Detect which cell encompasses the target text, then output its (x, y) center coordinate. 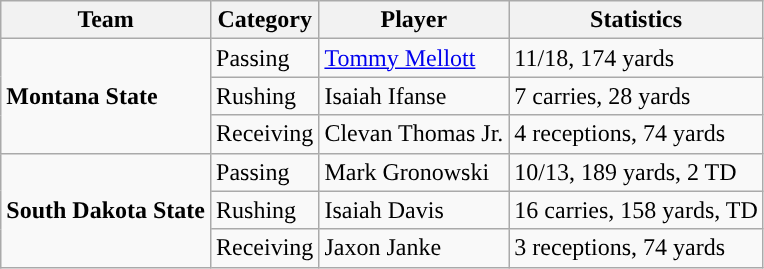
Clevan Thomas Jr. (414, 134)
Jaxon Janke (414, 248)
Montana State (106, 96)
Category (265, 20)
South Dakota State (106, 210)
Statistics (636, 20)
Isaiah Ifanse (414, 96)
Team (106, 20)
Mark Gronowski (414, 172)
3 receptions, 74 yards (636, 248)
7 carries, 28 yards (636, 96)
10/13, 189 yards, 2 TD (636, 172)
Tommy Mellott (414, 58)
11/18, 174 yards (636, 58)
4 receptions, 74 yards (636, 134)
Isaiah Davis (414, 210)
Player (414, 20)
16 carries, 158 yards, TD (636, 210)
